Find where the given text appears and provide that cell's center as [X, Y] coordinate. 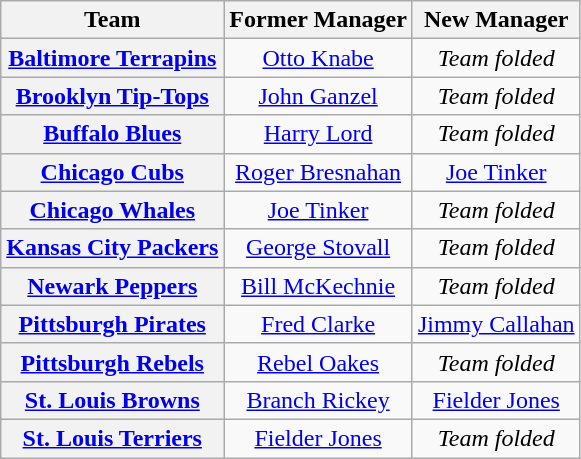
Rebel Oakes [318, 362]
Pittsburgh Pirates [112, 324]
Newark Peppers [112, 286]
Chicago Cubs [112, 172]
St. Louis Browns [112, 400]
Team [112, 20]
Pittsburgh Rebels [112, 362]
Former Manager [318, 20]
George Stovall [318, 248]
Roger Bresnahan [318, 172]
Brooklyn Tip-Tops [112, 96]
Harry Lord [318, 134]
New Manager [496, 20]
John Ganzel [318, 96]
Jimmy Callahan [496, 324]
Baltimore Terrapins [112, 58]
St. Louis Terriers [112, 438]
Branch Rickey [318, 400]
Fred Clarke [318, 324]
Buffalo Blues [112, 134]
Bill McKechnie [318, 286]
Otto Knabe [318, 58]
Kansas City Packers [112, 248]
Chicago Whales [112, 210]
